Pinpoint the cell where the given text exists, returning its (X, Y) midpoint coordinate. 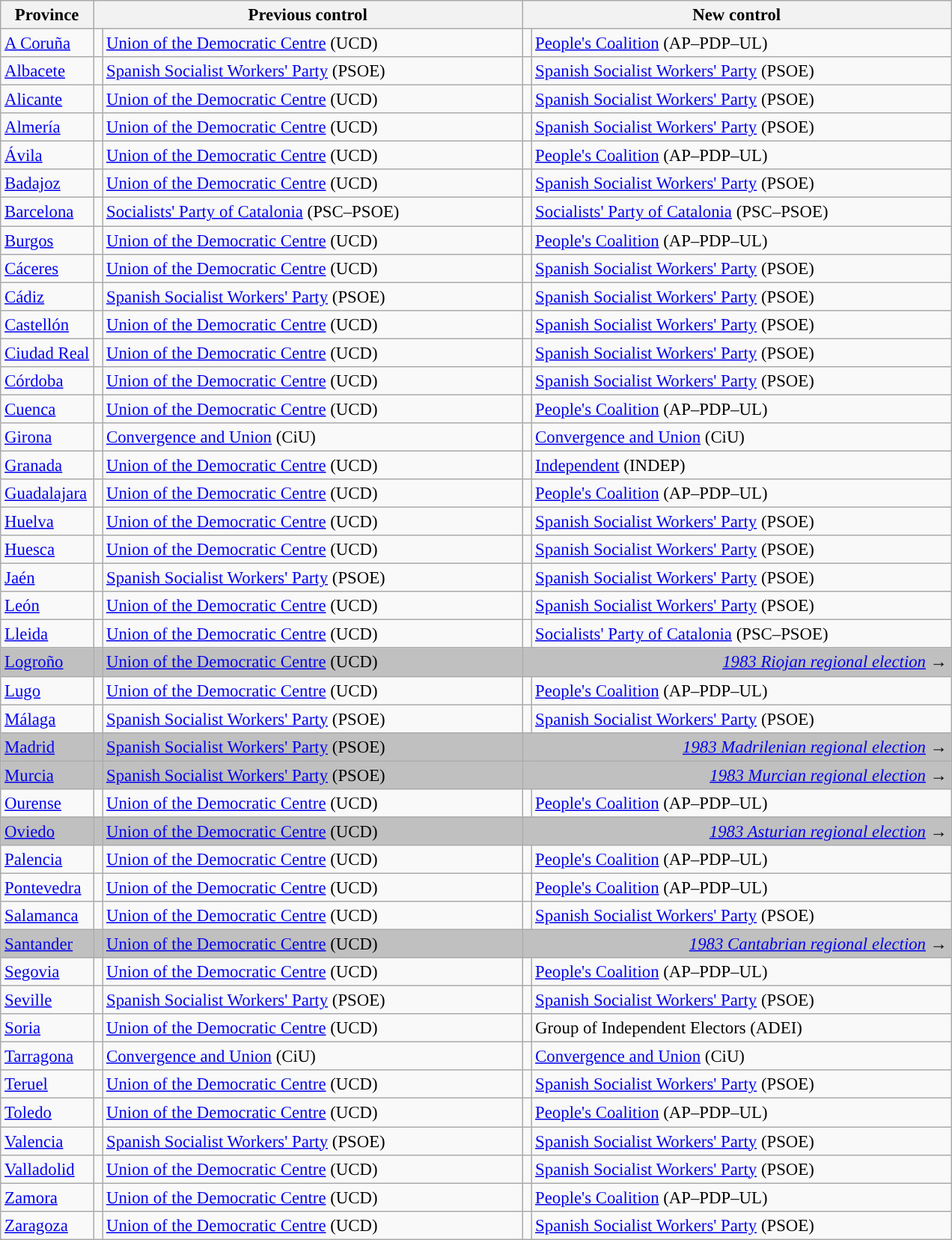
Guadalajara (47, 493)
Madrid (47, 747)
Lugo (47, 690)
Ávila (47, 156)
Huelva (47, 522)
Lleida (47, 634)
Cádiz (47, 297)
Cuenca (47, 409)
Ciudad Real (47, 353)
Soria (47, 1028)
Huesca (47, 550)
Tarragona (47, 1057)
Previous control (308, 15)
León (47, 606)
1983 Murcian regional election → (736, 775)
Córdoba (47, 381)
Alicante (47, 100)
Badajoz (47, 183)
Santander (47, 944)
Pontevedra (47, 887)
Granada (47, 465)
1983 Riojan regional election → (736, 663)
Teruel (47, 1085)
Logroño (47, 663)
Palencia (47, 860)
Valencia (47, 1141)
A Coruña (47, 43)
Castellón (47, 324)
Zamora (47, 1197)
Toledo (47, 1113)
Segovia (47, 972)
Salamanca (47, 916)
Murcia (47, 775)
Almería (47, 127)
Girona (47, 437)
Albacete (47, 71)
Cáceres (47, 268)
Ourense (47, 803)
Zaragoza (47, 1225)
Málaga (47, 719)
New control (736, 15)
Province (47, 15)
1983 Madrilenian regional election → (736, 747)
Jaén (47, 578)
1983 Asturian regional election → (736, 831)
Independent (INDEP) (741, 465)
Burgos (47, 240)
Valladolid (47, 1169)
Barcelona (47, 212)
Seville (47, 1000)
Group of Independent Electors (ADEI) (741, 1028)
1983 Cantabrian regional election → (736, 944)
Oviedo (47, 831)
